Provide the [X, Y] coordinate of the cell's center where the given text is located.  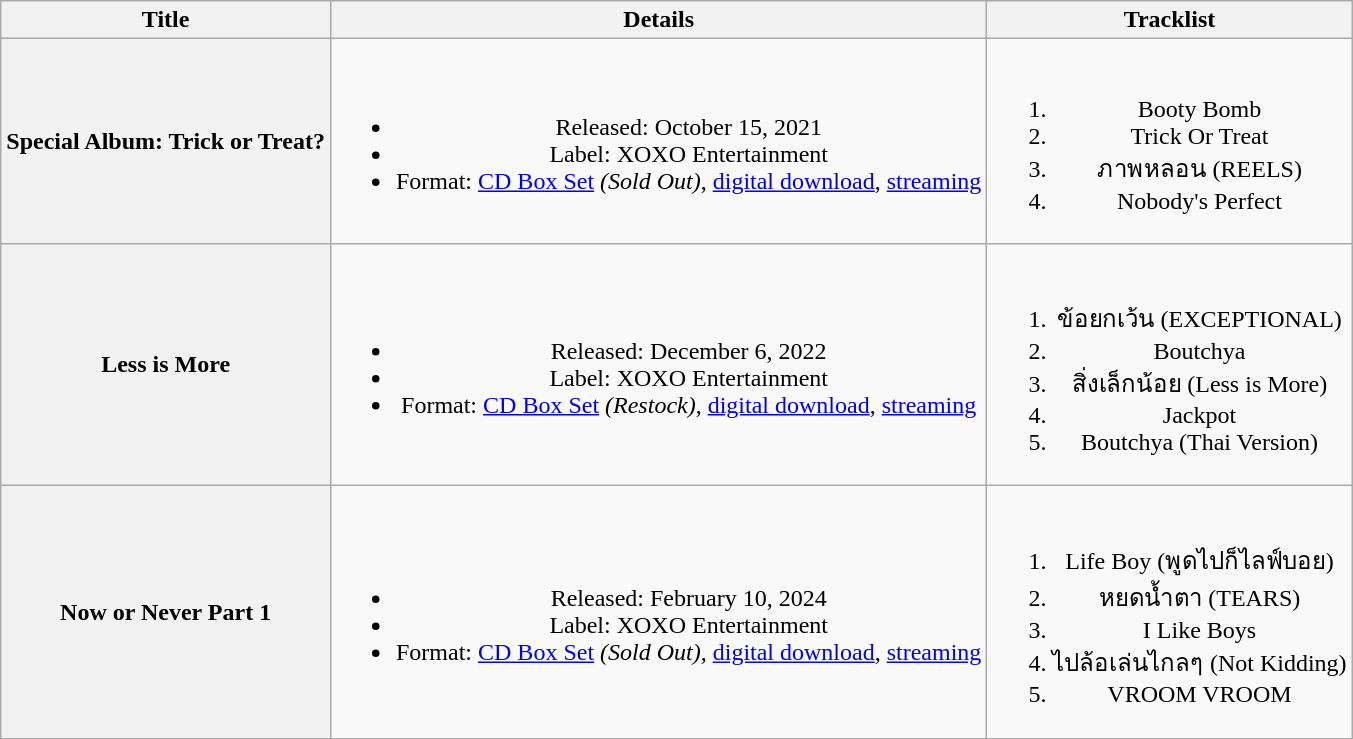
ข้อยกเว้น (EXCEPTIONAL)Boutchyaสิ่งเล็กน้อย (Less is More)JackpotBoutchya (Thai Version) [1170, 364]
Title [166, 20]
Now or Never Part 1 [166, 612]
Released: December 6, 2022Label: XOXO EntertainmentFormat: CD Box Set (Restock), digital download, streaming [658, 364]
Life Boy (พูดไปก็ไลฟ์บอย)หยดน้ำตา (TEARS)I Like Boysไปล้อเล่นไกลๆ (Not Kidding)VROOM VROOM [1170, 612]
Less is More [166, 364]
Tracklist [1170, 20]
Booty BombTrick Or Treatภาพหลอน (REELS)Nobody's Perfect [1170, 142]
Details [658, 20]
Special Album: Trick or Treat? [166, 142]
Released: February 10, 2024Label: XOXO EntertainmentFormat: CD Box Set (Sold Out), digital download, streaming [658, 612]
Released: October 15, 2021Label: XOXO EntertainmentFormat: CD Box Set (Sold Out), digital download, streaming [658, 142]
